From the cell containing the given text, extract its center point as [X, Y] coordinate. 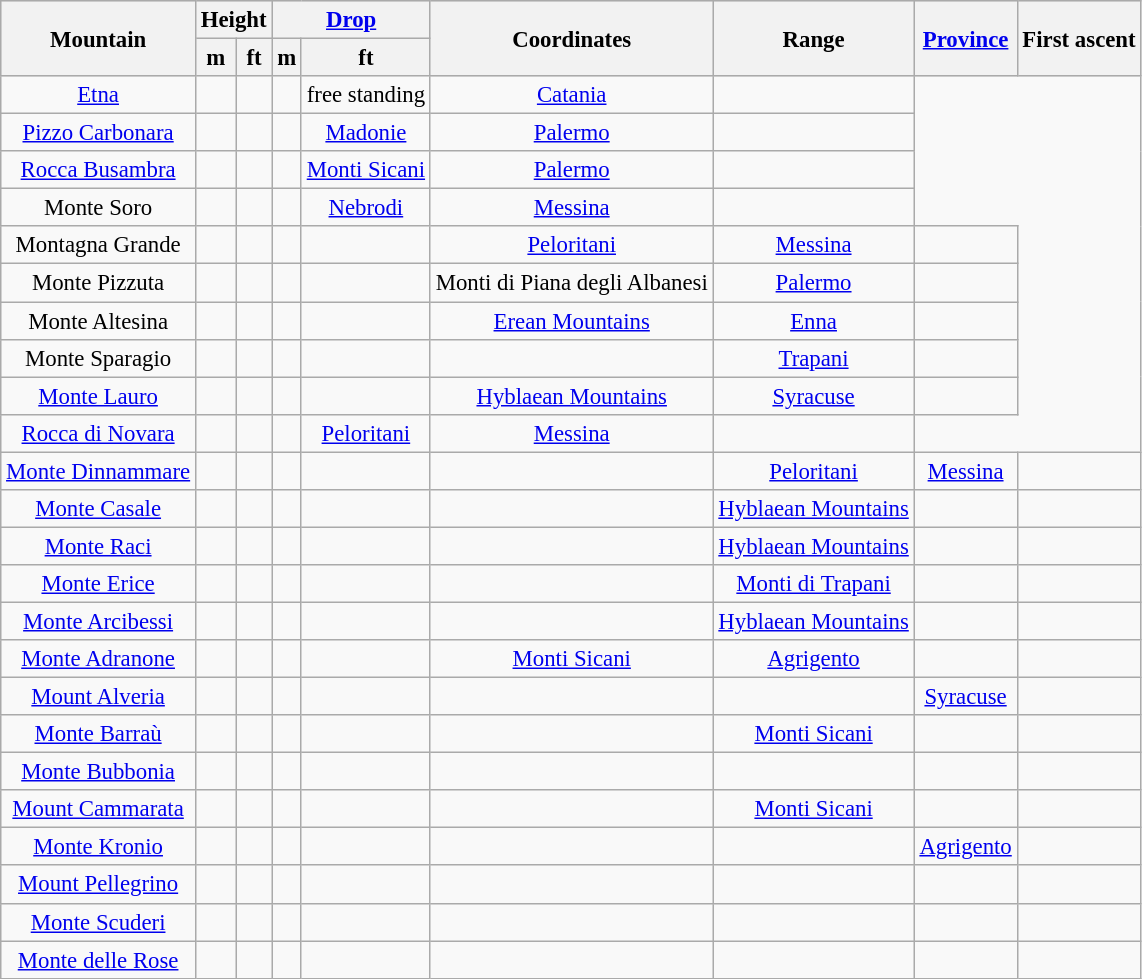
Coordinates [572, 38]
Monte Kronio [98, 847]
Drop [352, 20]
Etna [98, 95]
Monte Soro [98, 208]
Enna [814, 321]
Mount Alveria [98, 697]
Rocca di Novara [98, 433]
Province [966, 38]
Monte Pizzuta [98, 283]
Monte Scuderi [98, 922]
Madonie [366, 133]
Pizzo Carbonara [98, 133]
Monte Raci [98, 546]
Montagna Grande [98, 245]
Mount Pellegrino [98, 885]
Erean Mountains [572, 321]
free standing [366, 95]
First ascent [1079, 38]
Monte Casale [98, 509]
Mountain [98, 38]
Mount Cammarata [98, 809]
Monti di Trapani [814, 584]
Monte Erice [98, 584]
Trapani [814, 358]
Monte Adranone [98, 659]
Range [814, 38]
Monte Arcibessi [98, 621]
Monte Bubbonia [98, 772]
Catania [572, 95]
Rocca Busambra [98, 170]
Monte Lauro [98, 396]
Monte Sparagio [98, 358]
Nebrodi [366, 208]
Monti di Piana degli Albanesi [572, 283]
Monte Barraù [98, 734]
Monte Dinnammare [98, 471]
Monte delle Rose [98, 960]
Monte Altesina [98, 321]
Height [233, 20]
